Identify which cell holds the provided text, then report its (x, y) central coordinate. 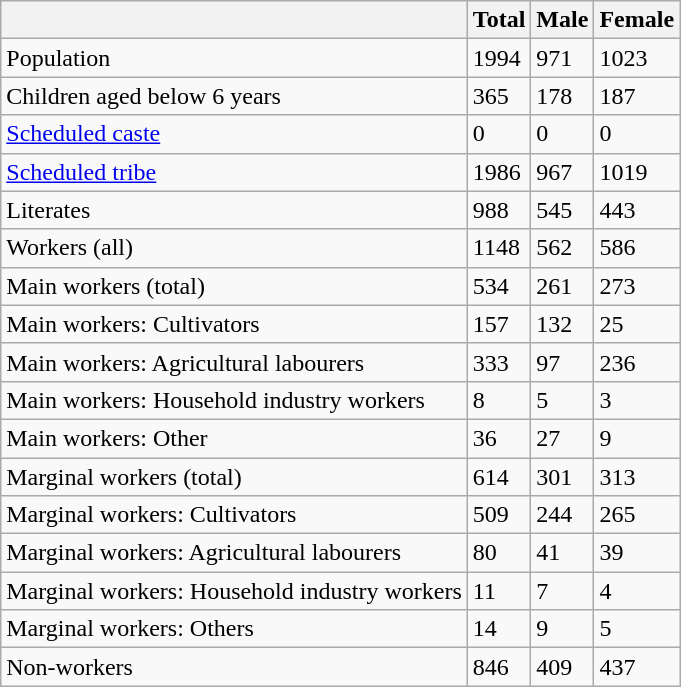
236 (637, 362)
545 (562, 210)
988 (499, 210)
80 (499, 553)
971 (562, 58)
97 (562, 362)
Main workers: Agricultural labourers (234, 362)
Scheduled caste (234, 134)
8 (499, 400)
Non-workers (234, 667)
562 (562, 248)
132 (562, 324)
1019 (637, 172)
Literates (234, 210)
Marginal workers: Agricultural labourers (234, 553)
313 (637, 477)
443 (637, 210)
Children aged below 6 years (234, 96)
27 (562, 438)
4 (637, 591)
187 (637, 96)
273 (637, 286)
Marginal workers: Others (234, 629)
1023 (637, 58)
178 (562, 96)
Scheduled tribe (234, 172)
Female (637, 20)
Workers (all) (234, 248)
3 (637, 400)
409 (562, 667)
265 (637, 515)
7 (562, 591)
244 (562, 515)
Marginal workers: Household industry workers (234, 591)
14 (499, 629)
25 (637, 324)
846 (499, 667)
301 (562, 477)
614 (499, 477)
333 (499, 362)
365 (499, 96)
967 (562, 172)
11 (499, 591)
1994 (499, 58)
Main workers: Household industry workers (234, 400)
437 (637, 667)
Marginal workers (total) (234, 477)
41 (562, 553)
Total (499, 20)
509 (499, 515)
157 (499, 324)
261 (562, 286)
Male (562, 20)
Main workers: Other (234, 438)
36 (499, 438)
1148 (499, 248)
534 (499, 286)
586 (637, 248)
Marginal workers: Cultivators (234, 515)
Main workers (total) (234, 286)
Population (234, 58)
Main workers: Cultivators (234, 324)
1986 (499, 172)
39 (637, 553)
